Return the [x, y] coordinate for the center point of the cell that contains the specified text.  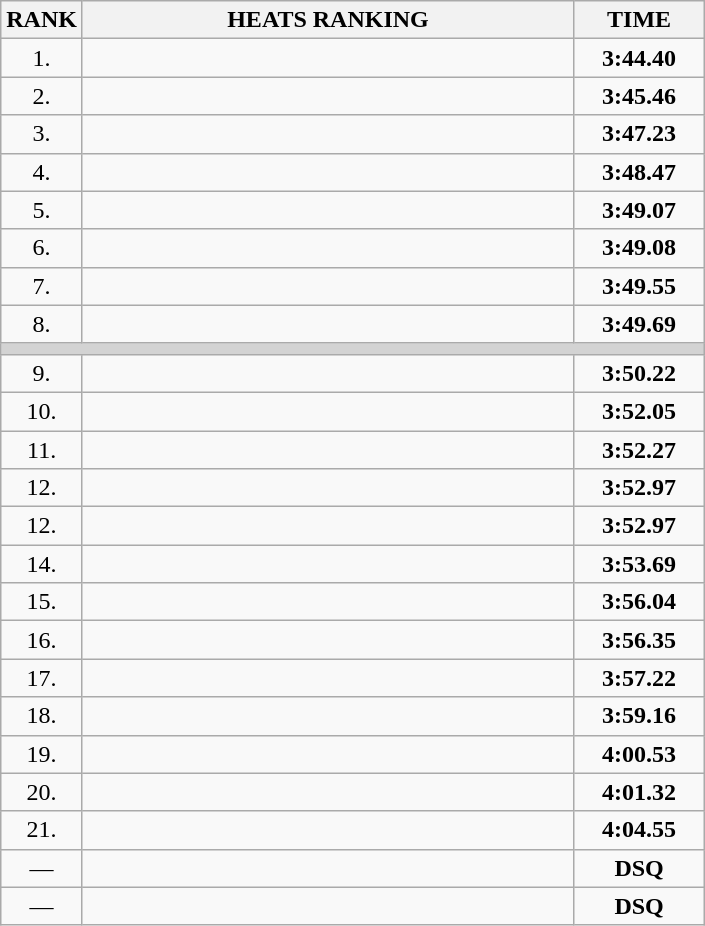
4:04.55 [640, 830]
3:48.47 [640, 172]
15. [42, 602]
9. [42, 373]
4:00.53 [640, 754]
3:57.22 [640, 678]
TIME [640, 20]
3:49.55 [640, 286]
3:52.27 [640, 449]
21. [42, 830]
1. [42, 58]
6. [42, 248]
5. [42, 210]
2. [42, 96]
4. [42, 172]
3:49.69 [640, 324]
3:53.69 [640, 564]
3:50.22 [640, 373]
3:56.35 [640, 640]
3:56.04 [640, 602]
3. [42, 134]
20. [42, 792]
3:44.40 [640, 58]
8. [42, 324]
RANK [42, 20]
10. [42, 411]
3:45.46 [640, 96]
14. [42, 564]
3:49.07 [640, 210]
16. [42, 640]
18. [42, 716]
11. [42, 449]
4:01.32 [640, 792]
7. [42, 286]
3:49.08 [640, 248]
3:47.23 [640, 134]
17. [42, 678]
3:52.05 [640, 411]
HEATS RANKING [328, 20]
19. [42, 754]
3:59.16 [640, 716]
